Provide the (x, y) coordinate of the cell's center where the given text is located.  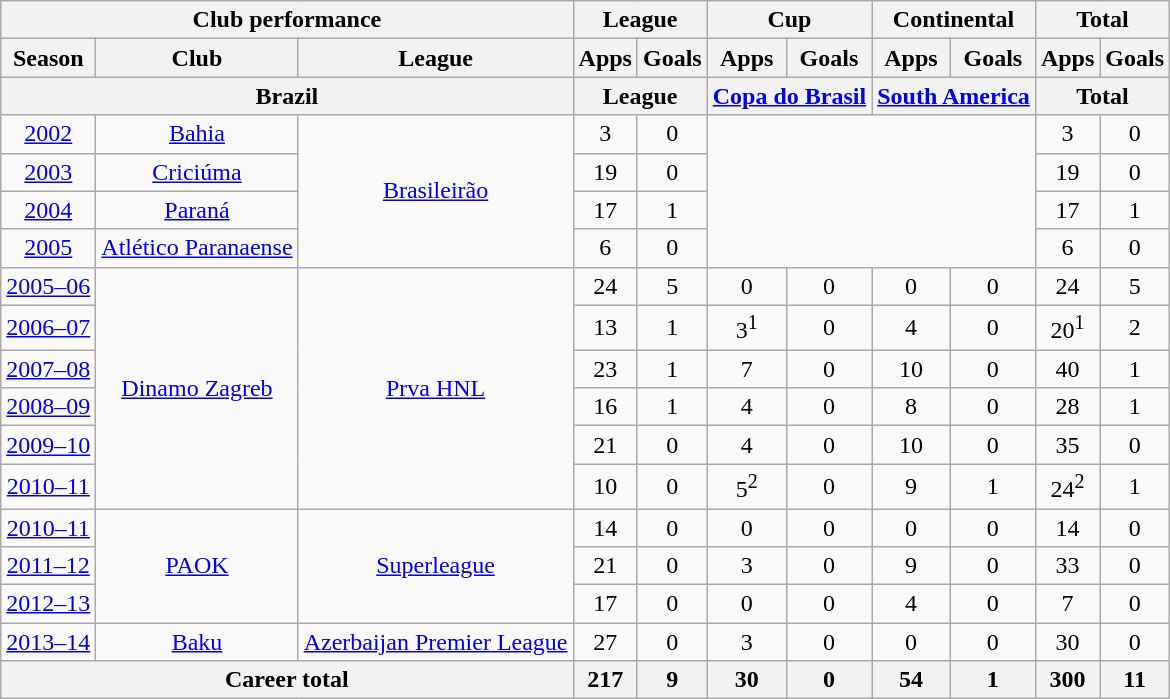
Prva HNL (436, 388)
2004 (48, 210)
Criciúma (197, 172)
242 (1067, 486)
52 (746, 486)
23 (605, 369)
2007–08 (48, 369)
217 (605, 680)
2011–12 (48, 566)
35 (1067, 445)
28 (1067, 407)
54 (912, 680)
Club performance (287, 20)
2006–07 (48, 328)
2 (1135, 328)
201 (1067, 328)
Continental (954, 20)
Dinamo Zagreb (197, 388)
2008–09 (48, 407)
2013–14 (48, 642)
2012–13 (48, 604)
16 (605, 407)
13 (605, 328)
Copa do Brasil (789, 96)
Atlético Paranaense (197, 248)
Baku (197, 642)
2003 (48, 172)
11 (1135, 680)
South America (954, 96)
2009–10 (48, 445)
27 (605, 642)
2005 (48, 248)
31 (746, 328)
Brasileirão (436, 191)
Bahia (197, 134)
Azerbaijan Premier League (436, 642)
2002 (48, 134)
Career total (287, 680)
300 (1067, 680)
Club (197, 58)
Paraná (197, 210)
Brazil (287, 96)
33 (1067, 566)
Superleague (436, 566)
Cup (789, 20)
Season (48, 58)
PAOK (197, 566)
2005–06 (48, 286)
8 (912, 407)
40 (1067, 369)
